Detect which cell encompasses the target text, then output its (X, Y) center coordinate. 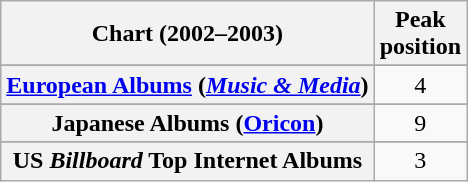
Japanese Albums (Oricon) (188, 123)
3 (420, 161)
Peakposition (420, 34)
US Billboard Top Internet Albums (188, 161)
Chart (2002–2003) (188, 34)
European Albums (Music & Media) (188, 85)
9 (420, 123)
4 (420, 85)
